Output the [X, Y] coordinate of the center of the cell containing the given text.  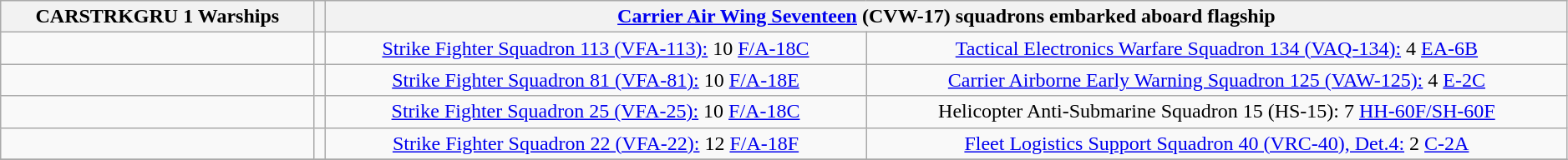
Tactical Electronics Warfare Squadron 134 (VAQ-134): 4 EA-6B [1217, 48]
CARSTRKGRU 1 Warships [157, 17]
Fleet Logistics Support Squadron 40 (VRC-40), Det.4: 2 C-2A [1217, 143]
Strike Fighter Squadron 22 (VFA-22): 12 F/A-18F [596, 143]
Strike Fighter Squadron 113 (VFA-113): 10 F/A-18C [596, 48]
Strike Fighter Squadron 81 (VFA-81): 10 F/A-18E [596, 80]
Carrier Air Wing Seventeen (CVW-17) squadrons embarked aboard flagship [947, 17]
Helicopter Anti-Submarine Squadron 15 (HS-15): 7 HH-60F/SH-60F [1217, 112]
Strike Fighter Squadron 25 (VFA-25): 10 F/A-18C [596, 112]
Carrier Airborne Early Warning Squadron 125 (VAW-125): 4 E-2C [1217, 80]
